For the text-containing cell, return its midpoint in (x, y) coordinate format. 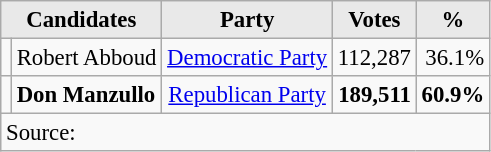
Republican Party (248, 95)
189,511 (374, 95)
Democratic Party (248, 58)
Source: (246, 133)
Candidates (82, 20)
36.1% (452, 58)
Robert Abboud (86, 58)
Votes (374, 20)
Party (248, 20)
% (452, 20)
Don Manzullo (86, 95)
112,287 (374, 58)
60.9% (452, 95)
